Pinpoint the cell where the given text exists, returning its [X, Y] midpoint coordinate. 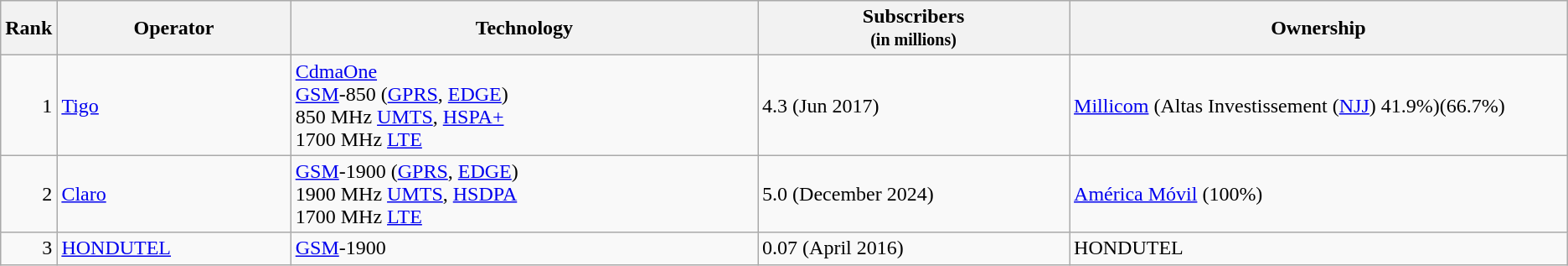
5.0 (December 2024) [914, 194]
4.3 (Jun 2017) [914, 106]
GSM-1900 (GPRS, EDGE)1900 MHz UMTS, HSDPA1700 MHz LTE [524, 194]
América Móvil (100%) [1318, 194]
0.07 (April 2016) [914, 248]
CdmaOneGSM-850 (GPRS, EDGE)850 MHz UMTS, HSPA+1700 MHz LTE [524, 106]
1 [28, 106]
Subscribers(in millions) [914, 29]
Millicom (Altas Investissement (NJJ) 41.9%)(66.7%) [1318, 106]
Operator [174, 29]
Technology [524, 29]
GSM-1900 [524, 248]
Rank [28, 29]
Tigo [174, 106]
Claro [174, 194]
Ownership [1318, 29]
3 [28, 248]
2 [28, 194]
